Search for the cell housing the specified text and yield its (X, Y) center coordinate. 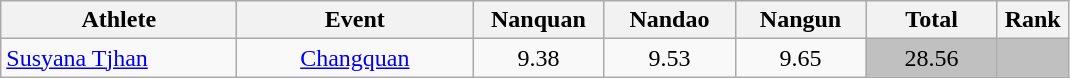
Nandao (670, 20)
Nangun (800, 20)
28.56 (932, 58)
Event (355, 20)
Rank (1032, 20)
9.38 (538, 58)
9.53 (670, 58)
Athlete (119, 20)
Total (932, 20)
Susyana Tjhan (119, 58)
9.65 (800, 58)
Nanquan (538, 20)
Changquan (355, 58)
